Return (x, y) of the center of cell containing provided text 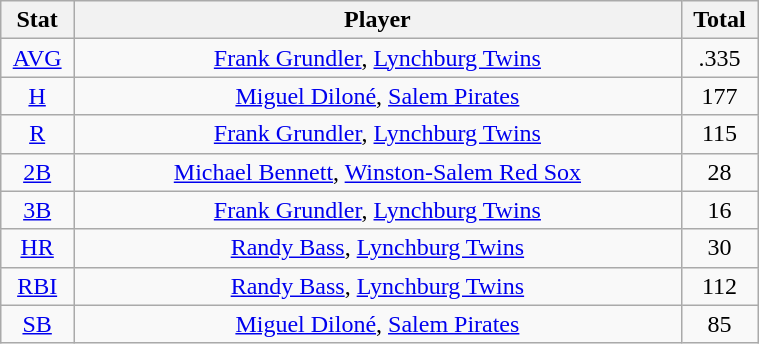
HR (38, 248)
Michael Bennett, Winston-Salem Red Sox (378, 172)
115 (719, 134)
30 (719, 248)
Total (719, 20)
Player (378, 20)
AVG (38, 58)
112 (719, 286)
RBI (38, 286)
R (38, 134)
Stat (38, 20)
2B (38, 172)
H (38, 96)
85 (719, 324)
177 (719, 96)
SB (38, 324)
28 (719, 172)
16 (719, 210)
3B (38, 210)
.335 (719, 58)
